For the text-containing cell, return its midpoint in [x, y] coordinate format. 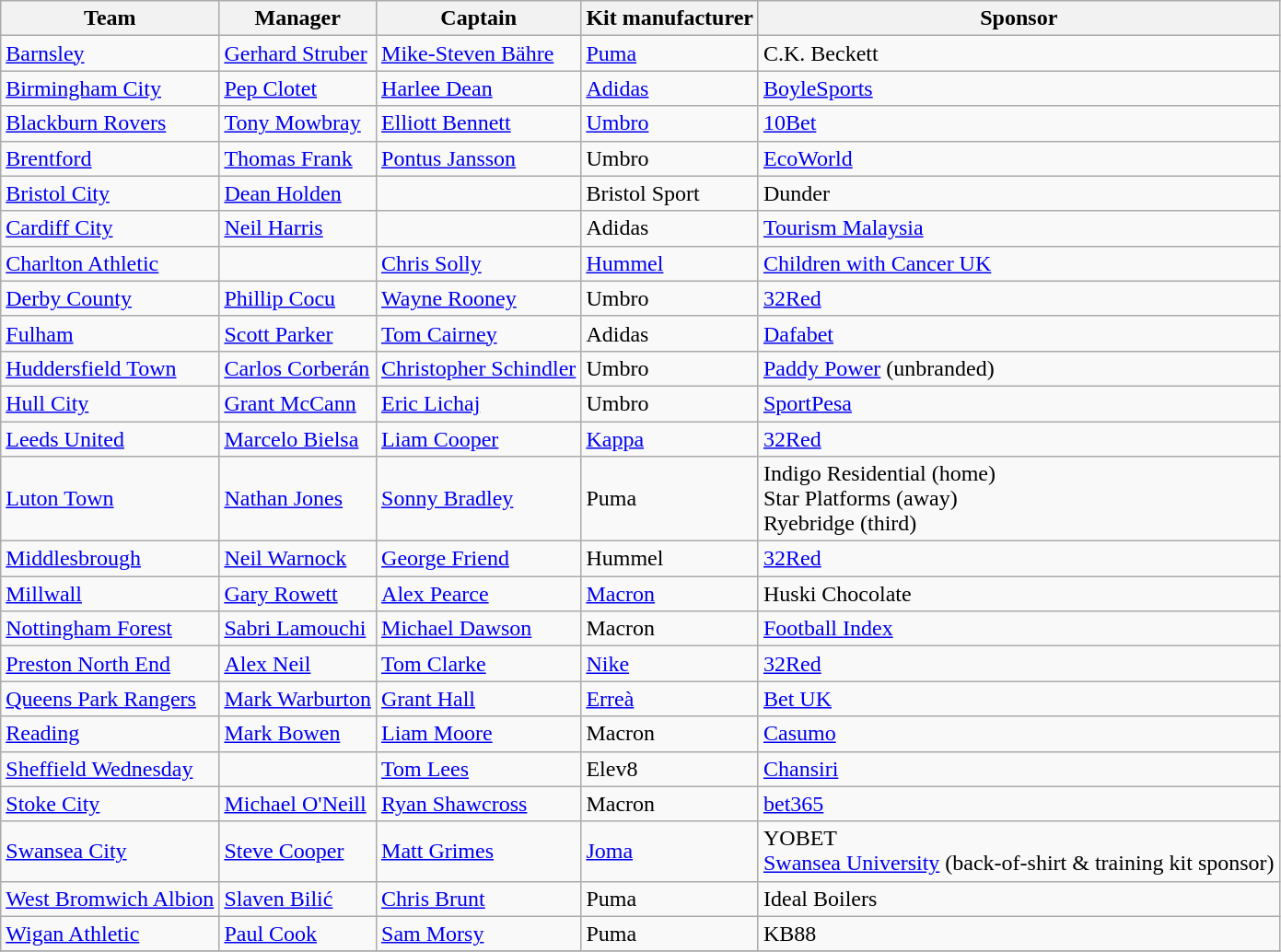
Tom Lees [479, 769]
Joma [670, 851]
Steve Cooper [298, 851]
George Friend [479, 559]
Sam Morsy [479, 934]
Charlton Athletic [111, 263]
bet365 [1019, 804]
Mike-Steven Bähre [479, 53]
Tom Cairney [479, 333]
Sabri Lamouchi [298, 629]
Brentford [111, 158]
Sponsor [1019, 18]
Indigo Residential (home)Star Platforms (away)Ryebridge (third) [1019, 499]
Kit manufacturer [670, 18]
Gary Rowett [298, 594]
Wayne Rooney [479, 298]
EcoWorld [1019, 158]
Mark Warburton [298, 699]
C.K. Beckett [1019, 53]
Bristol Sport [670, 193]
Middlesbrough [111, 559]
Queens Park Rangers [111, 699]
YOBETSwansea University (back-of-shirt & training kit sponsor) [1019, 851]
Manager [298, 18]
Michael O'Neill [298, 804]
Captain [479, 18]
Pep Clotet [298, 88]
West Bromwich Albion [111, 899]
BoyleSports [1019, 88]
Dunder [1019, 193]
Stoke City [111, 804]
Nike [670, 664]
Wigan Athletic [111, 934]
Neil Warnock [298, 559]
Nottingham Forest [111, 629]
Dafabet [1019, 333]
Derby County [111, 298]
Michael Dawson [479, 629]
Alex Pearce [479, 594]
Tony Mowbray [298, 123]
Slaven Bilić [298, 899]
10Bet [1019, 123]
Sheffield Wednesday [111, 769]
Ryan Shawcross [479, 804]
Swansea City [111, 851]
Matt Grimes [479, 851]
Football Index [1019, 629]
Paul Cook [298, 934]
Tom Clarke [479, 664]
Carlos Corberán [298, 368]
Leeds United [111, 439]
Preston North End [111, 664]
Fulham [111, 333]
Children with Cancer UK [1019, 263]
Christopher Schindler [479, 368]
Millwall [111, 594]
Eric Lichaj [479, 403]
Huski Chocolate [1019, 594]
Chris Brunt [479, 899]
Phillip Cocu [298, 298]
Scott Parker [298, 333]
Sonny Bradley [479, 499]
Marcelo Bielsa [298, 439]
Pontus Jansson [479, 158]
Harlee Dean [479, 88]
Elliott Bennett [479, 123]
Neil Harris [298, 228]
Cardiff City [111, 228]
Casumo [1019, 734]
Liam Moore [479, 734]
Elev8 [670, 769]
Grant McCann [298, 403]
Gerhard Struber [298, 53]
Team [111, 18]
Tourism Malaysia [1019, 228]
Mark Bowen [298, 734]
Barnsley [111, 53]
Dean Holden [298, 193]
Kappa [670, 439]
Ideal Boilers [1019, 899]
Alex Neil [298, 664]
Hull City [111, 403]
Nathan Jones [298, 499]
Chris Solly [479, 263]
Reading [111, 734]
Paddy Power (unbranded) [1019, 368]
Luton Town [111, 499]
Bet UK [1019, 699]
Erreà [670, 699]
Bristol City [111, 193]
Birmingham City [111, 88]
Thomas Frank [298, 158]
Grant Hall [479, 699]
SportPesa [1019, 403]
Chansiri [1019, 769]
Blackburn Rovers [111, 123]
Liam Cooper [479, 439]
Huddersfield Town [111, 368]
KB88 [1019, 934]
